Detect which cell encompasses the target text, then output its [X, Y] center coordinate. 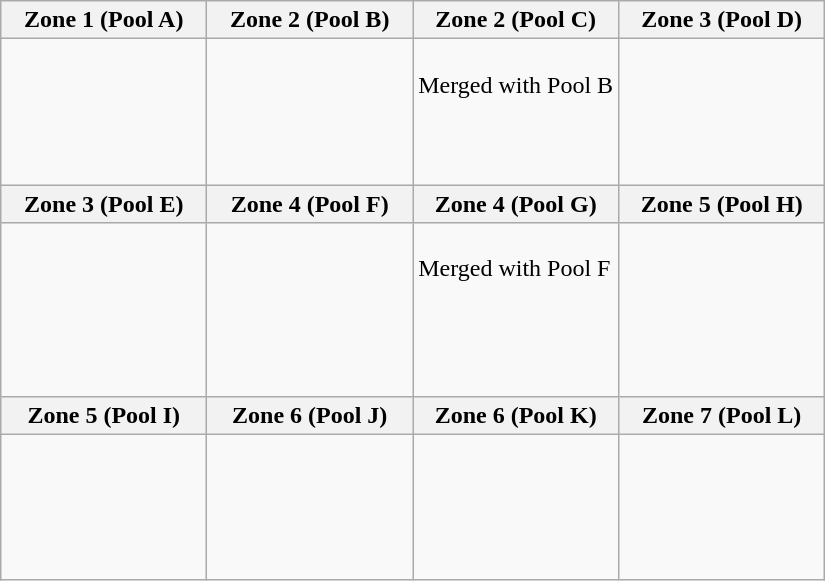
Zone 3 (Pool E) [104, 204]
Zone 5 (Pool I) [104, 415]
Merged with Pool B [516, 112]
Zone 4 (Pool G) [516, 204]
Zone 3 (Pool D) [722, 20]
Zone 1 (Pool A) [104, 20]
Zone 6 (Pool K) [516, 415]
Zone 5 (Pool H) [722, 204]
Zone 2 (Pool C) [516, 20]
Merged with Pool F [516, 310]
Zone 7 (Pool L) [722, 415]
Zone 2 (Pool B) [310, 20]
Zone 4 (Pool F) [310, 204]
Zone 6 (Pool J) [310, 415]
